Return [x, y] of the center of cell containing provided text 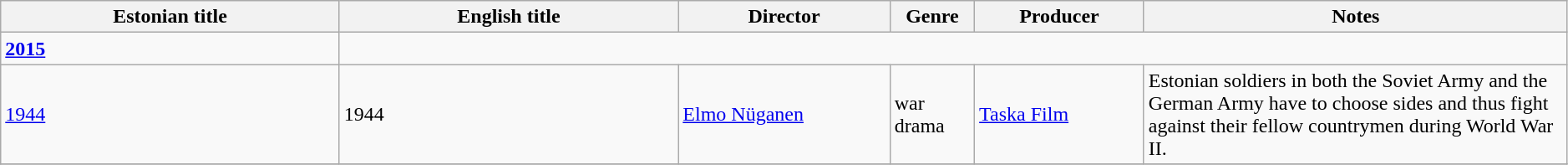
Taska Film [1059, 114]
war drama [932, 114]
Notes [1355, 17]
Director [784, 17]
Genre [932, 17]
Elmo Nüganen [784, 114]
English title [509, 17]
Producer [1059, 17]
2015 [170, 49]
Estonian title [170, 17]
